Detect which cell encompasses the target text, then output its [x, y] center coordinate. 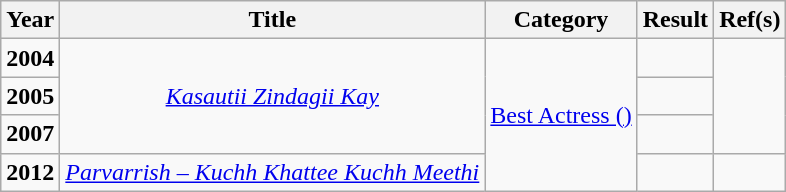
Kasautii Zindagii Kay [272, 96]
Best Actress () [561, 115]
2004 [30, 58]
Parvarrish – Kuchh Khattee Kuchh Meethi [272, 172]
2005 [30, 96]
Ref(s) [750, 20]
Title [272, 20]
Category [561, 20]
Result [675, 20]
Year [30, 20]
2007 [30, 134]
2012 [30, 172]
